Return the [x, y] coordinate for the center point of the cell that contains the specified text.  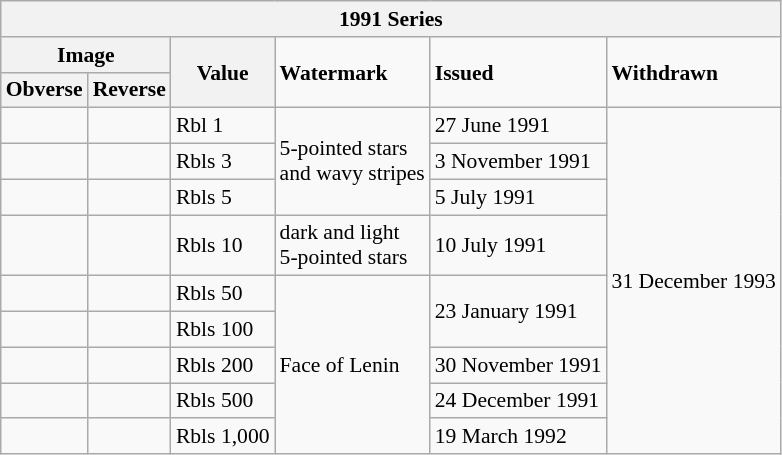
dark and light5-pointed stars [352, 246]
Rbls 10 [223, 246]
Rbls 5 [223, 197]
Rbls 100 [223, 330]
1991 Series [391, 19]
Reverse [130, 90]
19 March 1992 [518, 437]
Face of Lenin [352, 365]
Rbls 200 [223, 365]
10 July 1991 [518, 246]
23 January 1991 [518, 312]
Withdrawn [694, 72]
31 December 1993 [694, 281]
5 July 1991 [518, 197]
27 June 1991 [518, 126]
Value [223, 72]
Issued [518, 72]
Rbls 1,000 [223, 437]
Obverse [44, 90]
Rbls 500 [223, 401]
3 November 1991 [518, 162]
Rbls 50 [223, 294]
Rbl 1 [223, 126]
Watermark [352, 72]
5-pointed starsand wavy stripes [352, 162]
24 December 1991 [518, 401]
30 November 1991 [518, 365]
Rbls 3 [223, 162]
Image [86, 55]
